Find where the given text appears and provide that cell's center as (X, Y) coordinate. 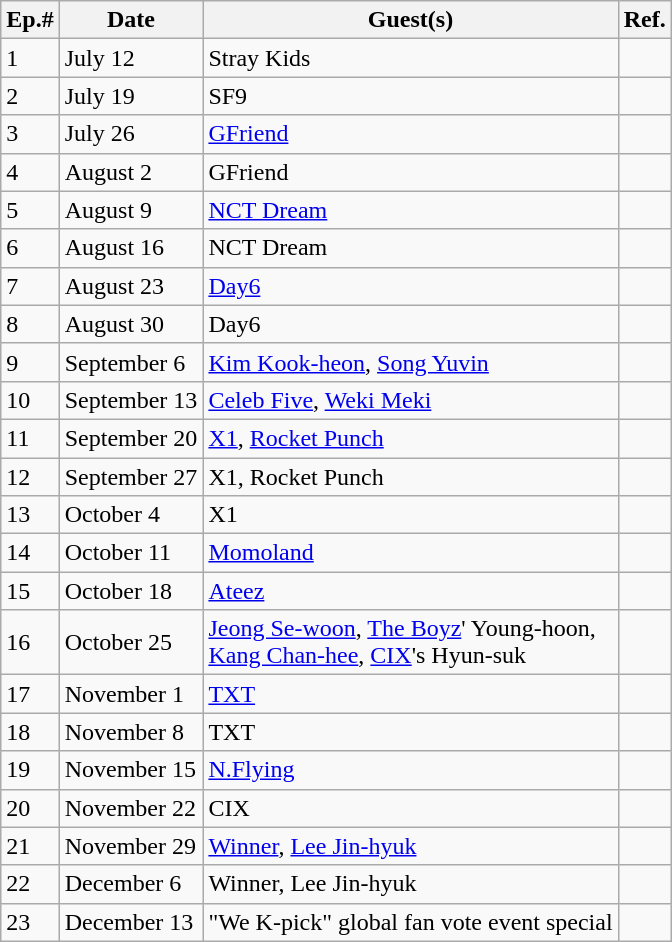
August 16 (131, 248)
Date (131, 20)
October 18 (131, 591)
2 (30, 96)
November 15 (131, 770)
December 13 (131, 922)
November 8 (131, 732)
Momoland (410, 553)
September 27 (131, 477)
X1 (410, 515)
Jeong Se-woon, The Boyz' Young-hoon,Kang Chan-hee, CIX's Hyun-suk (410, 642)
20 (30, 808)
23 (30, 922)
Ref. (644, 20)
Ep.# (30, 20)
10 (30, 400)
Guest(s) (410, 20)
11 (30, 438)
3 (30, 134)
Kim Kook-heon, Song Yuvin (410, 362)
December 6 (131, 884)
4 (30, 172)
15 (30, 591)
September 13 (131, 400)
August 9 (131, 210)
22 (30, 884)
12 (30, 477)
November 1 (131, 694)
5 (30, 210)
SF9 (410, 96)
CIX (410, 808)
July 26 (131, 134)
October 4 (131, 515)
Ateez (410, 591)
18 (30, 732)
July 12 (131, 58)
October 25 (131, 642)
October 11 (131, 553)
14 (30, 553)
7 (30, 286)
21 (30, 846)
Celeb Five, Weki Meki (410, 400)
19 (30, 770)
August 23 (131, 286)
8 (30, 324)
August 2 (131, 172)
N.Flying (410, 770)
September 20 (131, 438)
Stray Kids (410, 58)
9 (30, 362)
November 29 (131, 846)
17 (30, 694)
"We K-pick" global fan vote event special (410, 922)
September 6 (131, 362)
November 22 (131, 808)
16 (30, 642)
1 (30, 58)
13 (30, 515)
6 (30, 248)
August 30 (131, 324)
July 19 (131, 96)
